For the text-containing cell, return its midpoint in [x, y] coordinate format. 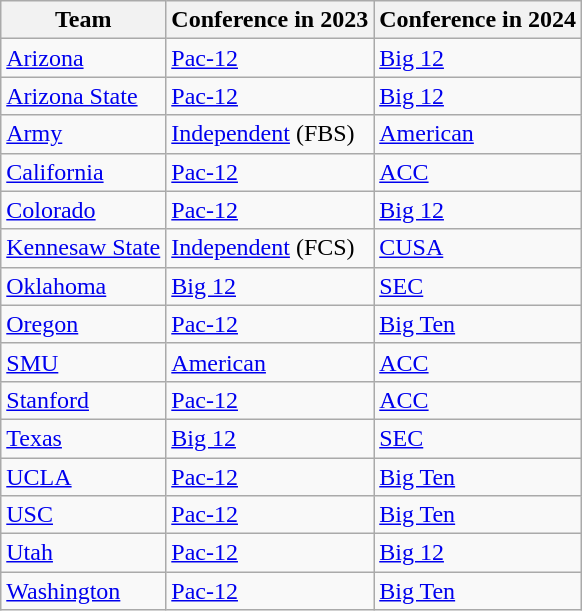
Stanford [84, 400]
SMU [84, 362]
USC [84, 515]
Colorado [84, 210]
CUSA [478, 248]
Arizona [84, 58]
Texas [84, 438]
Conference in 2024 [478, 20]
Army [84, 134]
Independent (FBS) [270, 134]
Arizona State [84, 96]
Utah [84, 553]
California [84, 172]
UCLA [84, 477]
Independent (FCS) [270, 248]
Kennesaw State [84, 248]
Washington [84, 591]
Oregon [84, 324]
Team [84, 20]
Oklahoma [84, 286]
Conference in 2023 [270, 20]
